Search for the cell housing the specified text and yield its (X, Y) center coordinate. 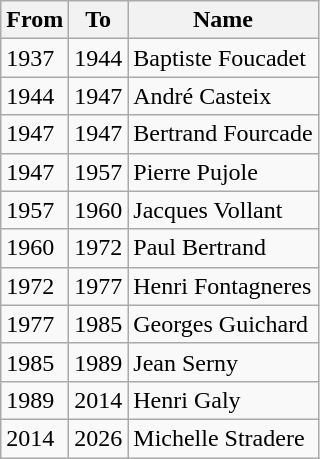
From (35, 20)
Henri Fontagneres (223, 286)
1937 (35, 58)
Paul Bertrand (223, 248)
Pierre Pujole (223, 172)
Michelle Stradere (223, 438)
Georges Guichard (223, 324)
Jacques Vollant (223, 210)
Bertrand Fourcade (223, 134)
André Casteix (223, 96)
Name (223, 20)
To (98, 20)
Baptiste Foucadet (223, 58)
Jean Serny (223, 362)
Henri Galy (223, 400)
2026 (98, 438)
